For the text-containing cell, return its midpoint in [X, Y] coordinate format. 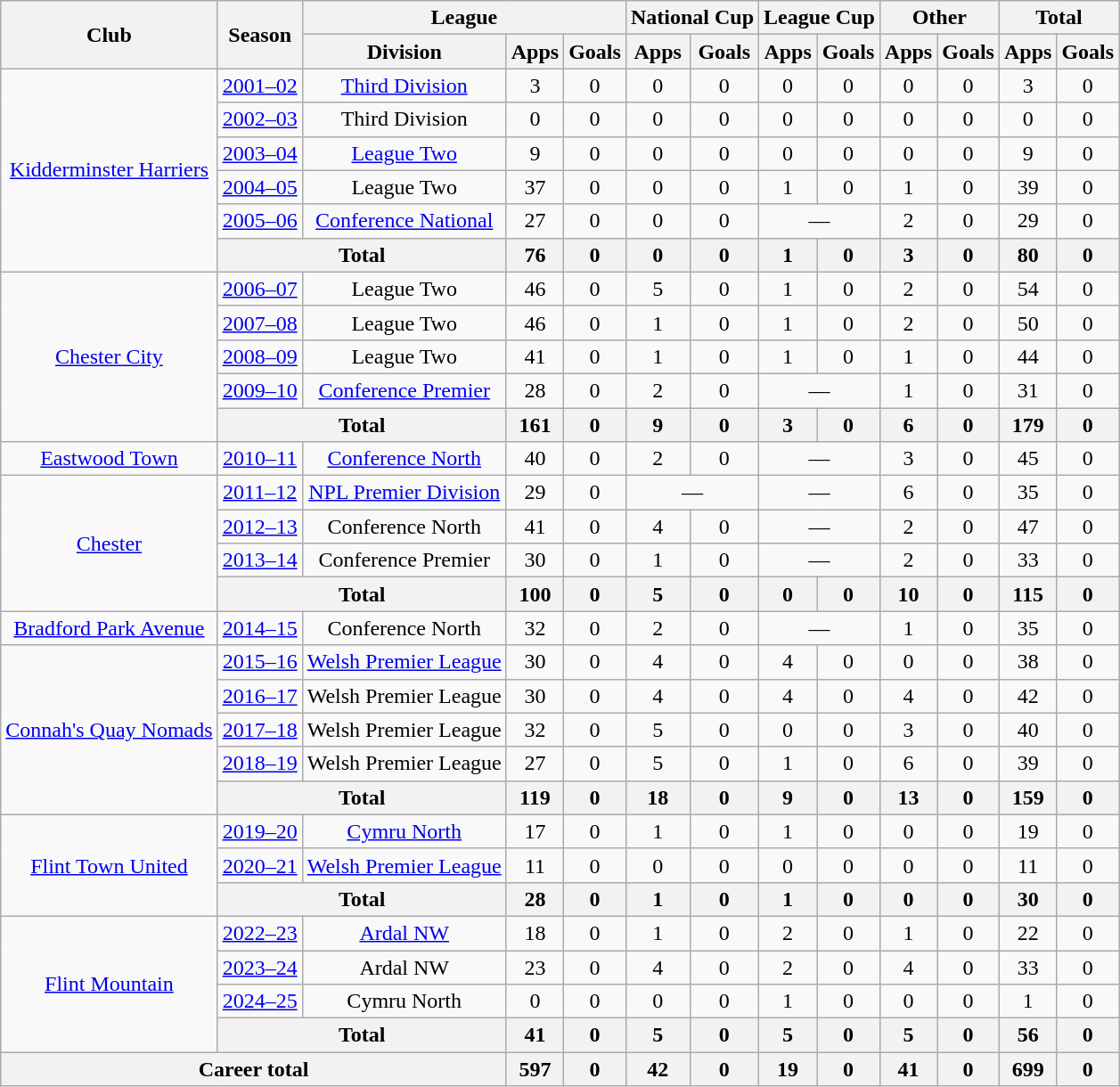
13 [908, 797]
2011–12 [260, 493]
Other [939, 18]
2012–13 [260, 527]
Eastwood Town [109, 459]
37 [535, 187]
2024–25 [260, 1001]
2005–06 [260, 221]
Club [109, 35]
22 [1027, 933]
115 [1027, 594]
Season [260, 35]
Bradford Park Avenue [109, 628]
159 [1027, 797]
80 [1027, 255]
56 [1027, 1035]
2020–21 [260, 865]
17 [535, 831]
Connah's Quay Nomads [109, 730]
38 [1027, 662]
Flint Town United [109, 865]
54 [1027, 289]
2004–05 [260, 187]
2001–02 [260, 86]
597 [535, 1069]
76 [535, 255]
2019–20 [260, 831]
2018–19 [260, 764]
2009–10 [260, 390]
2022–23 [260, 933]
Kidderminster Harriers [109, 170]
2010–11 [260, 459]
119 [535, 797]
Conference National [405, 221]
50 [1027, 323]
2015–16 [260, 662]
31 [1027, 390]
2008–09 [260, 356]
2017–18 [260, 730]
179 [1027, 425]
Career total [253, 1069]
2013–14 [260, 560]
2023–24 [260, 967]
44 [1027, 356]
699 [1027, 1069]
2003–04 [260, 153]
Chester [109, 543]
Flint Mountain [109, 984]
National Cup [691, 18]
Division [405, 52]
NPL Premier Division [405, 493]
2002–03 [260, 119]
2006–07 [260, 289]
2014–15 [260, 628]
47 [1027, 527]
161 [535, 425]
45 [1027, 459]
Chester City [109, 356]
League [463, 18]
2007–08 [260, 323]
2016–17 [260, 696]
23 [535, 967]
League Cup [820, 18]
100 [535, 594]
10 [908, 594]
